Pinpoint the cell where the given text exists, returning its [x, y] midpoint coordinate. 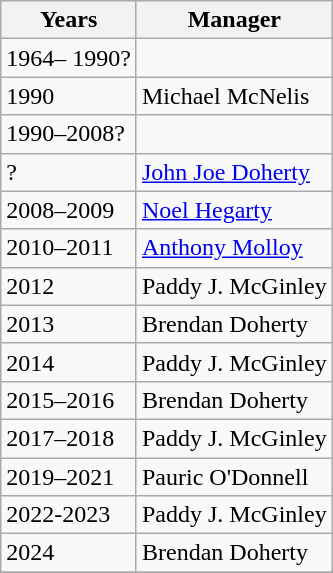
Anthony Molloy [234, 248]
2008–2009 [69, 210]
2010–2011 [69, 248]
John Joe Doherty [234, 172]
Michael McNelis [234, 96]
2012 [69, 286]
1964– 1990? [69, 58]
Noel Hegarty [234, 210]
? [69, 172]
1990 [69, 96]
Pauric O'Donnell [234, 477]
Manager [234, 20]
2014 [69, 362]
1990–2008? [69, 134]
2022-2023 [69, 515]
2017–2018 [69, 438]
2015–2016 [69, 400]
Years [69, 20]
2013 [69, 324]
2019–2021 [69, 477]
2024 [69, 553]
